Provide the [X, Y] coordinate of the cell's center where the given text is located.  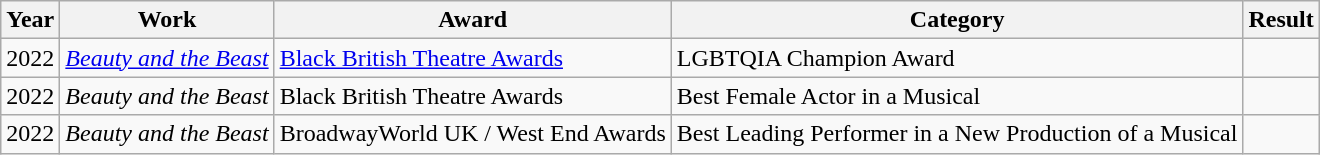
Result [1281, 20]
Best Female Actor in a Musical [957, 96]
Best Leading Performer in a New Production of a Musical [957, 134]
Work [167, 20]
Award [472, 20]
Year [30, 20]
Category [957, 20]
BroadwayWorld UK / West End Awards [472, 134]
LGBTQIA Champion Award [957, 58]
